Determine the (x, y) coordinate at the center of the cell enclosing the given text.  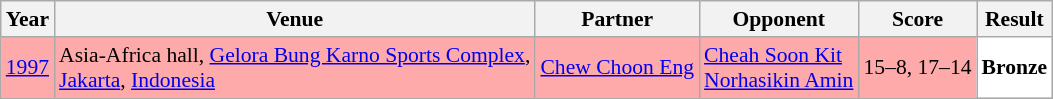
Cheah Soon Kit Norhasikin Amin (778, 68)
Opponent (778, 19)
Chew Choon Eng (617, 68)
Partner (617, 19)
Year (28, 19)
Score (917, 19)
15–8, 17–14 (917, 68)
Asia-Africa hall, Gelora Bung Karno Sports Complex,Jakarta, Indonesia (294, 68)
Venue (294, 19)
Bronze (1015, 68)
1997 (28, 68)
Result (1015, 19)
